Capture the cell that displays the provided text and extract its (x, y) central coordinate. 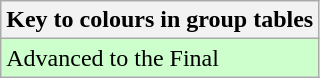
Advanced to the Final (160, 58)
Key to colours in group tables (160, 20)
